Output the (x, y) coordinate of the center of the cell containing the given text.  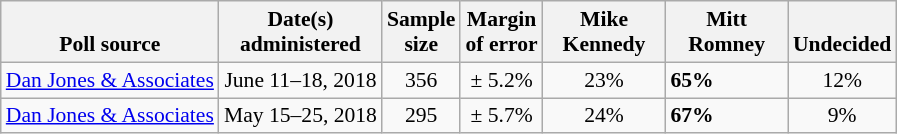
Date(s)administered (300, 32)
MikeKennedy (604, 32)
Undecided (842, 32)
23% (604, 80)
MittRomney (726, 32)
295 (421, 116)
67% (726, 116)
12% (842, 80)
65% (726, 80)
± 5.2% (501, 80)
Poll source (110, 32)
May 15–25, 2018 (300, 116)
June 11–18, 2018 (300, 80)
356 (421, 80)
± 5.7% (501, 116)
Samplesize (421, 32)
24% (604, 116)
Marginof error (501, 32)
9% (842, 116)
